Determine the [x, y] coordinate at the center of the cell enclosing the given text.  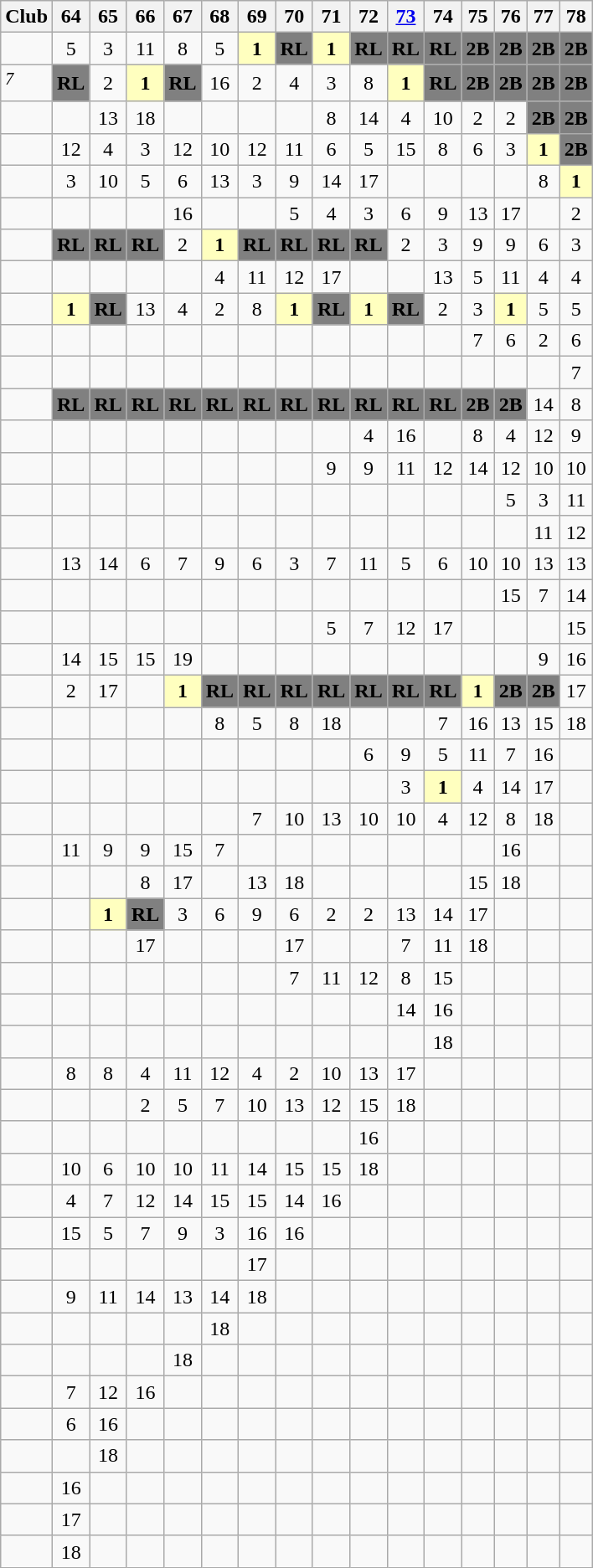
76 [511, 17]
69 [257, 17]
67 [183, 17]
66 [145, 17]
71 [331, 17]
70 [294, 17]
72 [369, 17]
75 [477, 17]
78 [576, 17]
19 [183, 659]
Club [27, 17]
73 [405, 17]
77 [543, 17]
64 [71, 17]
68 [219, 17]
65 [108, 17]
74 [443, 17]
